Pinpoint the cell where the given text exists, returning its (x, y) midpoint coordinate. 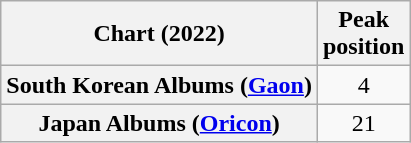
Chart (2022) (160, 34)
Peakposition (363, 34)
Japan Albums (Oricon) (160, 123)
South Korean Albums (Gaon) (160, 85)
21 (363, 123)
4 (363, 85)
